Pinpoint the cell where the given text exists, returning its (x, y) midpoint coordinate. 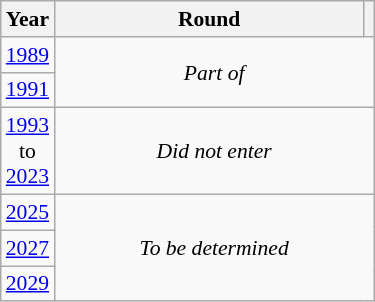
1989 (28, 55)
1991 (28, 90)
1993to2023 (28, 152)
Round (209, 19)
To be determined (214, 248)
Did not enter (214, 152)
2029 (28, 284)
Part of (214, 72)
Year (28, 19)
2027 (28, 248)
2025 (28, 213)
